Identify which cell holds the provided text, then report its (X, Y) central coordinate. 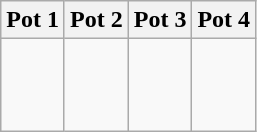
Pot 3 (160, 20)
Pot 4 (224, 20)
Pot 2 (96, 20)
Pot 1 (33, 20)
